Return the [x, y] coordinate for the center point of the cell that contains the specified text.  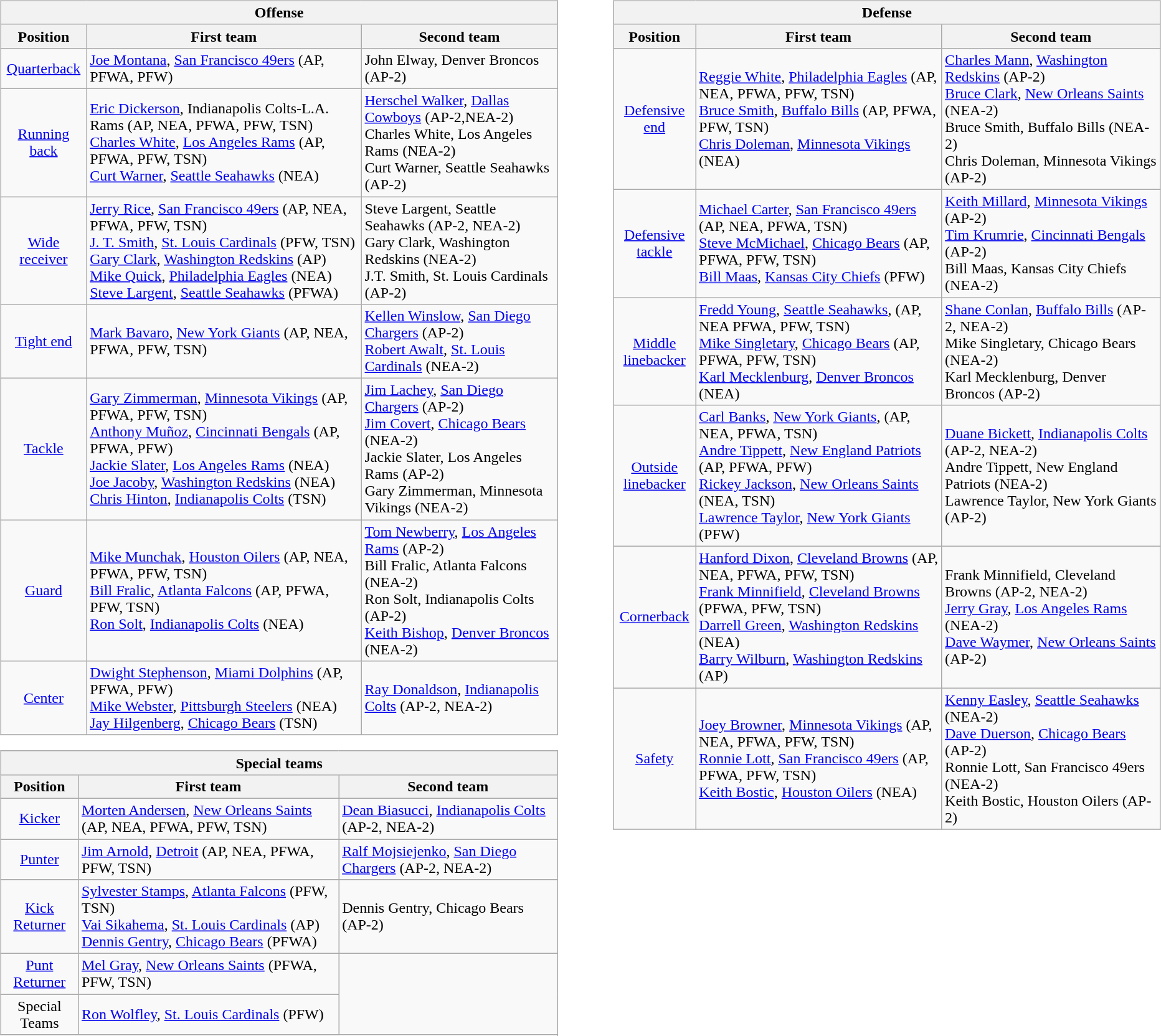
Sylvester Stamps, Atlanta Falcons (PFW, TSN) Vai Sikahema, St. Louis Cardinals (AP) Dennis Gentry, Chicago Bears (PFWA) [208, 916]
Mark Bavaro, New York Giants (AP, NEA, PFWA, PFW, TSN) [224, 341]
Running back [44, 142]
Defensive end [655, 118]
Frank Minnifield, Cleveland Browns (AP-2, NEA-2) Jerry Gray, Los Angeles Rams (NEA-2) Dave Waymer, New Orleans Saints (AP-2) [1051, 618]
Joe Montana, San Francisco 49ers (AP, PFWA, PFW) [224, 68]
Special teams [279, 763]
Joey Browner, Minnesota Vikings (AP, NEA, PFWA, PFW, TSN) Ronnie Lott, San Francisco 49ers (AP, PFWA, PFW, TSN) Keith Bostic, Houston Oilers (NEA) [818, 758]
Morten Andersen, New Orleans Saints (AP, NEA, PFWA, PFW, TSN) [208, 818]
Keith Millard, Minnesota Vikings (AP-2) Tim Krumrie, Cincinnati Bengals (AP-2) Bill Maas, Kansas City Chiefs (NEA-2) [1051, 243]
Duane Bickett, Indianapolis Colts (AP-2, NEA-2) Andre Tippett, New England Patriots (NEA-2) Lawrence Taylor, New York Giants (AP-2) [1051, 476]
Wide receiver [44, 250]
Center [44, 699]
Middle linebacker [655, 351]
Ray Donaldson, Indianapolis Colts (AP-2, NEA-2) [460, 699]
Tight end [44, 341]
Guard [44, 590]
Tackle [44, 450]
Herschel Walker, Dallas Cowboys (AP-2,NEA-2) Charles White, Los Angeles Rams (NEA-2) Curt Warner, Seattle Seahawks (AP-2) [460, 142]
Dean Biasucci, Indianapolis Colts (AP-2, NEA-2) [448, 818]
Defense [887, 12]
Quarterback [44, 68]
Michael Carter, San Francisco 49ers (AP, NEA, PFWA, TSN) Steve McMichael, Chicago Bears (AP, PFWA, PFW, TSN) Bill Maas, Kansas City Chiefs (PFW) [818, 243]
Dennis Gentry, Chicago Bears (AP-2) [448, 916]
Ron Wolfley, St. Louis Cardinals (PFW) [208, 1015]
Ralf Mojsiejenko, San Diego Chargers (AP-2, NEA-2) [448, 859]
Dwight Stephenson, Miami Dolphins (AP, PFWA, PFW) Mike Webster, Pittsburgh Steelers (NEA) Jay Hilgenberg, Chicago Bears (TSN) [224, 699]
Kellen Winslow, San Diego Chargers (AP-2) Robert Awalt, St. Louis Cardinals (NEA-2) [460, 341]
Punter [39, 859]
Reggie White, Philadelphia Eagles (AP, NEA, PFWA, PFW, TSN) Bruce Smith, Buffalo Bills (AP, PFWA, PFW, TSN) Chris Doleman, Minnesota Vikings (NEA) [818, 118]
John Elway, Denver Broncos (AP-2) [460, 68]
Outside linebacker [655, 476]
Mel Gray, New Orleans Saints (PFWA, PFW, TSN) [208, 974]
Kicker [39, 818]
Tom Newberry, Los Angeles Rams (AP-2) Bill Fralic, Atlanta Falcons (NEA-2) Ron Solt, Indianapolis Colts (AP-2) Keith Bishop, Denver Broncos (NEA-2) [460, 590]
Steve Largent, Seattle Seahawks (AP-2, NEA-2) Gary Clark, Washington Redskins (NEA-2) J.T. Smith, St. Louis Cardinals (AP-2) [460, 250]
Fredd Young, Seattle Seahawks, (AP, NEA PFWA, PFW, TSN) Mike Singletary, Chicago Bears (AP, PFWA, PFW, TSN) Karl Mecklenburg, Denver Broncos (NEA) [818, 351]
Shane Conlan, Buffalo Bills (AP-2, NEA-2) Mike Singletary, Chicago Bears (NEA-2) Karl Mecklenburg, Denver Broncos (AP-2) [1051, 351]
Special Teams [39, 1015]
Punt Returner [39, 974]
Safety [655, 758]
Offense [279, 12]
Jim Arnold, Detroit (AP, NEA, PFWA, PFW, TSN) [208, 859]
Defensive tackle [655, 243]
Kick Returner [39, 916]
Cornerback [655, 618]
Mike Munchak, Houston Oilers (AP, NEA, PFWA, PFW, TSN) Bill Fralic, Atlanta Falcons (AP, PFWA, PFW, TSN) Ron Solt, Indianapolis Colts (NEA) [224, 590]
